Locate the cell with the specified text and output its (x, y) center coordinate. 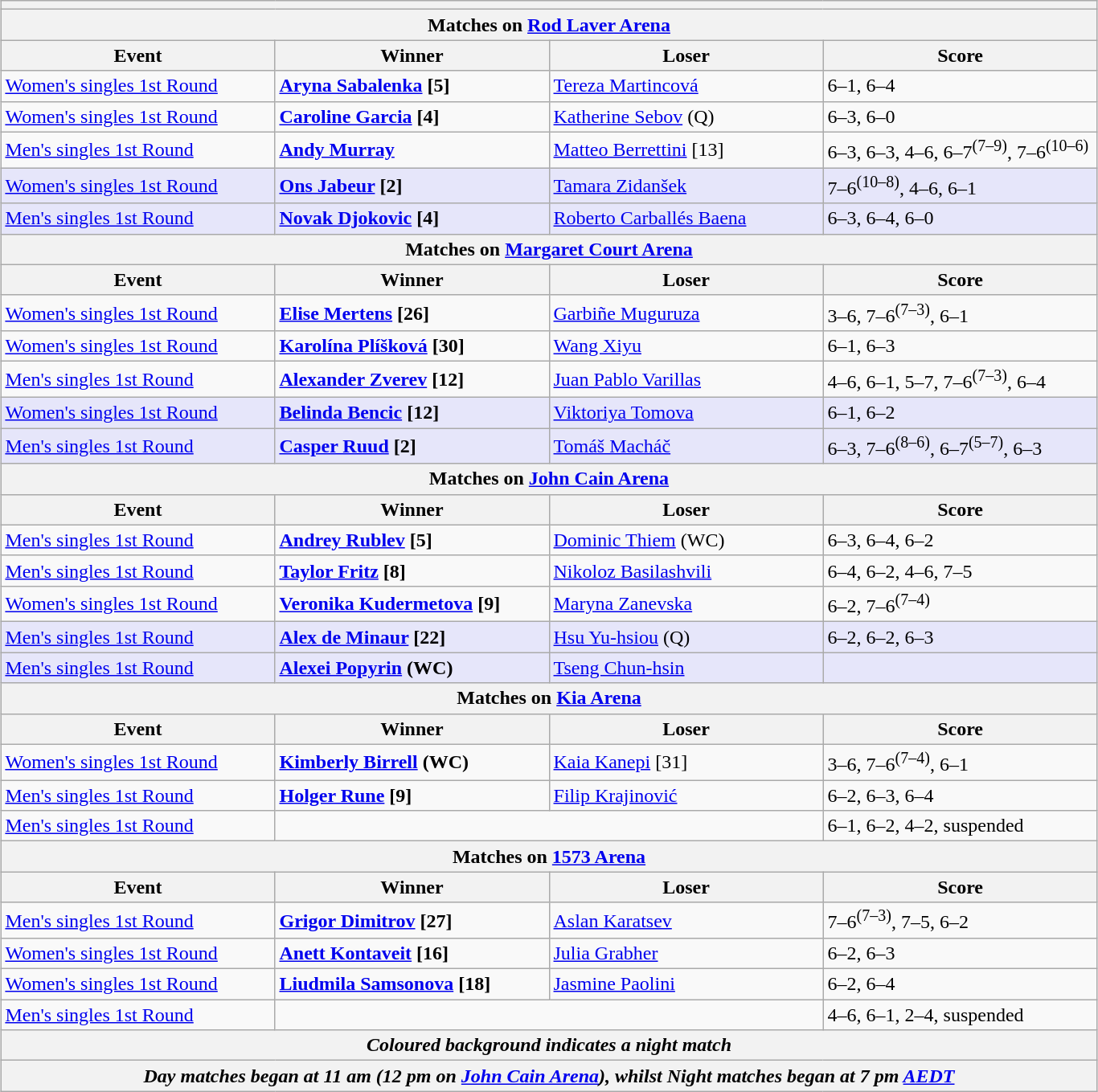
6–1, 6–3 (960, 346)
Kimberly Birrell (WC) (412, 762)
6–1, 6–4 (960, 86)
Coloured background indicates a night match (549, 1045)
6–3, 6–4, 6–0 (960, 219)
Matches on Margaret Court Arena (549, 249)
Julia Grabher (686, 954)
6–3, 6–3, 4–6, 6–7(7–9), 7–6(10–6) (960, 149)
6–2, 6–3 (960, 954)
Karolína Plíšková [30] (412, 346)
Wang Xiyu (686, 346)
Jasmine Paolini (686, 984)
Hsu Yu-hsiou (Q) (686, 637)
6–3, 6–0 (960, 117)
Elise Mertens [26] (412, 313)
6–1, 6–2 (960, 413)
4–6, 6–1, 5–7, 7–6(7–3), 6–4 (960, 379)
Viktoriya Tomova (686, 413)
Kaia Kanepi [31] (686, 762)
Alexei Popyrin (WC) (412, 668)
Matches on 1573 Arena (549, 857)
Alex de Minaur [22] (412, 637)
Caroline Garcia [4] (412, 117)
Roberto Carballés Baena (686, 219)
Novak Djokovic [4] (412, 219)
6–2, 6–3, 6–4 (960, 795)
Juan Pablo Varillas (686, 379)
Matches on Kia Arena (549, 698)
3–6, 7–6(7–3), 6–1 (960, 313)
Matteo Berrettini [13] (686, 149)
Anett Kontaveit [16] (412, 954)
Tamara Zidanšek (686, 186)
Filip Krajinović (686, 795)
Tseng Chun-hsin (686, 668)
Casper Ruud [2] (412, 447)
Andy Murray (412, 149)
Nikoloz Basilashvili (686, 571)
Ons Jabeur [2] (412, 186)
Aslan Karatsev (686, 921)
Katherine Sebov (Q) (686, 117)
Dominic Thiem (WC) (686, 540)
Tomáš Macháč (686, 447)
Day matches began at 11 am (12 pm on John Cain Arena), whilst Night matches began at 7 pm AEDT (549, 1076)
Tereza Martincová (686, 86)
Matches on Rod Laver Arena (549, 25)
Belinda Bencic [12] (412, 413)
Veronika Kudermetova [9] (412, 604)
Aryna Sabalenka [5] (412, 86)
7–6(10–8), 4–6, 6–1 (960, 186)
6–2, 6–4 (960, 984)
6–3, 7–6(8–6), 6–7(5–7), 6–3 (960, 447)
4–6, 6–1, 2–4, suspended (960, 1015)
Taylor Fritz [8] (412, 571)
7–6(7–3), 7–5, 6–2 (960, 921)
3–6, 7–6(7–4), 6–1 (960, 762)
Matches on John Cain Arena (549, 479)
Garbiñe Muguruza (686, 313)
Liudmila Samsonova [18] (412, 984)
Alexander Zverev [12] (412, 379)
6–4, 6–2, 4–6, 7–5 (960, 571)
Maryna Zanevska (686, 604)
6–2, 7–6(7–4) (960, 604)
6–2, 6–2, 6–3 (960, 637)
Holger Rune [9] (412, 795)
6–1, 6–2, 4–2, suspended (960, 826)
Grigor Dimitrov [27] (412, 921)
Andrey Rublev [5] (412, 540)
6–3, 6–4, 6–2 (960, 540)
